Pinpoint the cell where the given text exists, returning its (X, Y) midpoint coordinate. 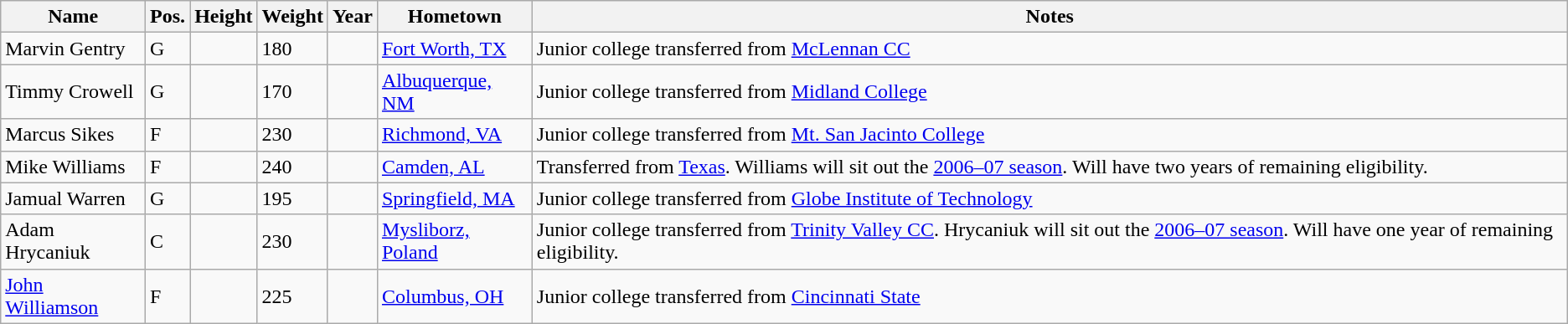
Transferred from Texas. Williams will sit out the 2006–07 season. Will have two years of remaining eligibility. (1050, 167)
C (168, 241)
Springfield, MA (454, 198)
Albuquerque, NM (454, 92)
Junior college transferred from McLennan CC (1050, 49)
Name (74, 17)
Marvin Gentry (74, 49)
240 (292, 167)
Mike Williams (74, 167)
Timmy Crowell (74, 92)
Junior college transferred from Globe Institute of Technology (1050, 198)
Junior college transferred from Midland College (1050, 92)
Junior college transferred from Mt. San Jacinto College (1050, 135)
225 (292, 296)
170 (292, 92)
180 (292, 49)
Adam Hrycaniuk (74, 241)
Pos. (168, 17)
Height (224, 17)
Weight (292, 17)
Hometown (454, 17)
Jamual Warren (74, 198)
Junior college transferred from Cincinnati State (1050, 296)
Year (352, 17)
Junior college transferred from Trinity Valley CC. Hrycaniuk will sit out the 2006–07 season. Will have one year of remaining eligibility. (1050, 241)
Notes (1050, 17)
Marcus Sikes (74, 135)
Richmond, VA (454, 135)
Fort Worth, TX (454, 49)
Camden, AL (454, 167)
John Williamson (74, 296)
Mysliborz, Poland (454, 241)
Columbus, OH (454, 296)
195 (292, 198)
